Return the (x, y) coordinate for the center point of the cell that contains the specified text.  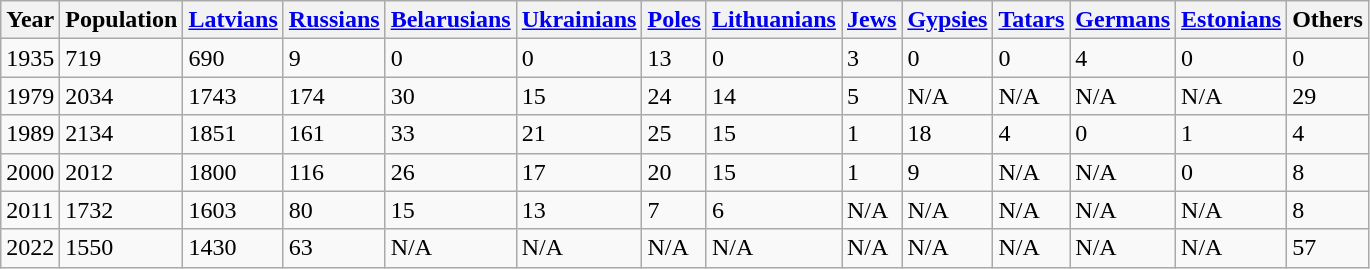
20 (674, 172)
5 (872, 96)
2034 (122, 96)
Others (1328, 20)
6 (774, 210)
2011 (30, 210)
Germans (1123, 20)
719 (122, 58)
Russians (334, 20)
2022 (30, 248)
1935 (30, 58)
Poles (674, 20)
1550 (122, 248)
2134 (122, 134)
30 (450, 96)
Year (30, 20)
1743 (233, 96)
26 (450, 172)
17 (579, 172)
3 (872, 58)
7 (674, 210)
1989 (30, 134)
Lithuanians (774, 20)
116 (334, 172)
80 (334, 210)
Tatars (1032, 20)
63 (334, 248)
161 (334, 134)
21 (579, 134)
Ukrainians (579, 20)
18 (948, 134)
Gypsies (948, 20)
Latvians (233, 20)
690 (233, 58)
29 (1328, 96)
174 (334, 96)
57 (1328, 248)
1979 (30, 96)
2012 (122, 172)
2000 (30, 172)
25 (674, 134)
Population (122, 20)
14 (774, 96)
Belarusians (450, 20)
Jews (872, 20)
1603 (233, 210)
1851 (233, 134)
1800 (233, 172)
1430 (233, 248)
33 (450, 134)
Estonians (1232, 20)
1732 (122, 210)
24 (674, 96)
